Output the (x, y) coordinate of the center of the cell containing the given text.  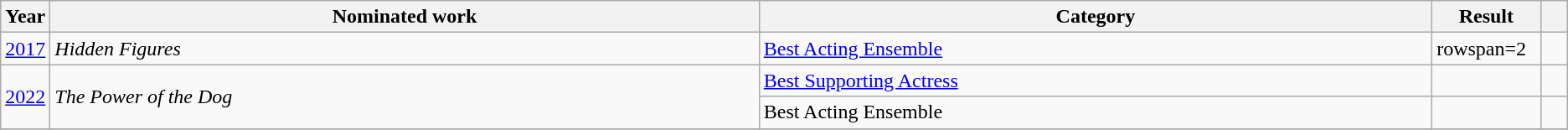
Nominated work (405, 17)
The Power of the Dog (405, 96)
Category (1096, 17)
2022 (25, 96)
Best Supporting Actress (1096, 81)
Result (1486, 17)
Hidden Figures (405, 49)
rowspan=2 (1486, 49)
Year (25, 17)
2017 (25, 49)
